Locate the cell with the specified text and output its (x, y) center coordinate. 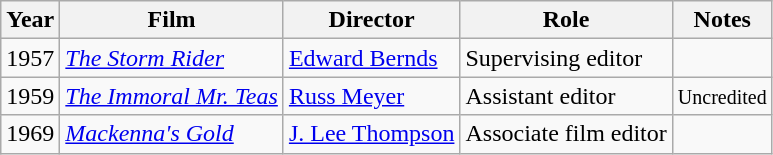
1959 (30, 96)
Mackenna's Gold (172, 134)
The Storm Rider (172, 58)
Edward Bernds (372, 58)
J. Lee Thompson (372, 134)
Film (172, 20)
Assistant editor (566, 96)
Uncredited (722, 96)
Supervising editor (566, 58)
Notes (722, 20)
Director (372, 20)
Russ Meyer (372, 96)
Year (30, 20)
1957 (30, 58)
Associate film editor (566, 134)
1969 (30, 134)
Role (566, 20)
The Immoral Mr. Teas (172, 96)
